For the text-containing cell, return its midpoint in (X, Y) coordinate format. 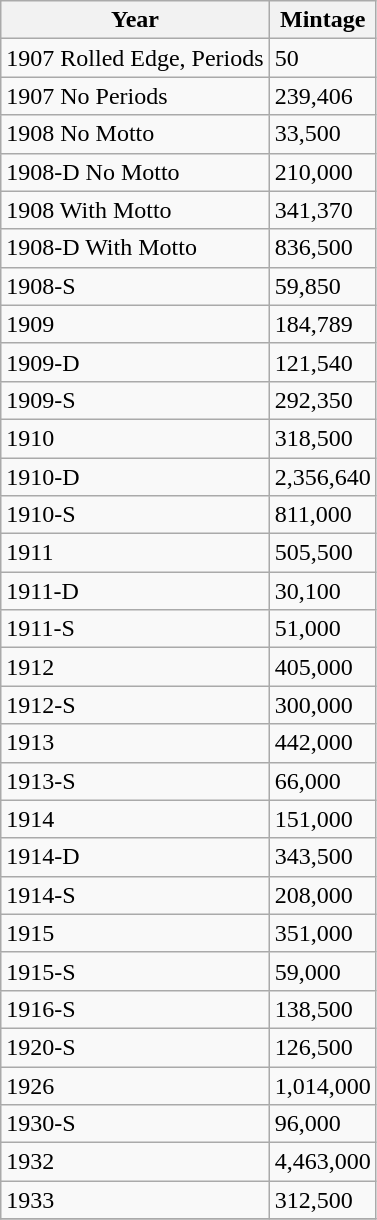
1908 With Motto (135, 210)
208,000 (322, 895)
1913 (135, 743)
1911-S (135, 629)
1915 (135, 933)
30,100 (322, 591)
1926 (135, 1085)
151,000 (322, 819)
1910-D (135, 477)
59,000 (322, 971)
51,000 (322, 629)
33,500 (322, 134)
343,500 (322, 857)
1,014,000 (322, 1085)
239,406 (322, 96)
1916-S (135, 1009)
184,789 (322, 324)
Mintage (322, 20)
341,370 (322, 210)
1907 No Periods (135, 96)
1915-S (135, 971)
1913-S (135, 781)
1908 No Motto (135, 134)
1911 (135, 553)
1909-S (135, 400)
1907 Rolled Edge, Periods (135, 58)
1911-D (135, 591)
1912-S (135, 705)
126,500 (322, 1047)
312,500 (322, 1200)
292,350 (322, 400)
505,500 (322, 553)
Year (135, 20)
1910-S (135, 515)
1932 (135, 1162)
1933 (135, 1200)
121,540 (322, 362)
66,000 (322, 781)
1908-D With Motto (135, 248)
318,500 (322, 438)
1908-S (135, 286)
442,000 (322, 743)
210,000 (322, 172)
1914-S (135, 895)
2,356,640 (322, 477)
1908-D No Motto (135, 172)
1909-D (135, 362)
300,000 (322, 705)
405,000 (322, 667)
50 (322, 58)
1920-S (135, 1047)
4,463,000 (322, 1162)
351,000 (322, 933)
1914-D (135, 857)
811,000 (322, 515)
96,000 (322, 1124)
1910 (135, 438)
1914 (135, 819)
1909 (135, 324)
1912 (135, 667)
59,850 (322, 286)
1930-S (135, 1124)
138,500 (322, 1009)
836,500 (322, 248)
